Capture the cell that displays the provided text and extract its (x, y) central coordinate. 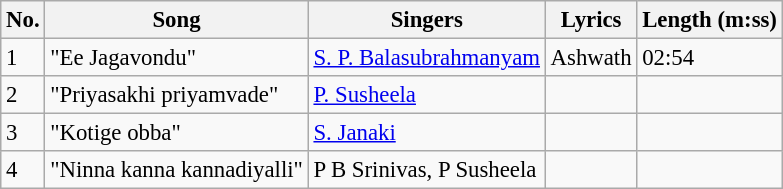
"Kotige obba" (176, 133)
Singers (426, 20)
P B Srinivas, P Susheela (426, 170)
3 (23, 133)
Lyrics (591, 20)
Song (176, 20)
02:54 (710, 58)
2 (23, 95)
1 (23, 58)
"Priyasakhi priyamvade" (176, 95)
4 (23, 170)
No. (23, 20)
Ashwath (591, 58)
S. Janaki (426, 133)
S. P. Balasubrahmanyam (426, 58)
P. Susheela (426, 95)
"Ee Jagavondu" (176, 58)
Length (m:ss) (710, 20)
"Ninna kanna kannadiyalli" (176, 170)
